Locate the cell with the specified text and output its [x, y] center coordinate. 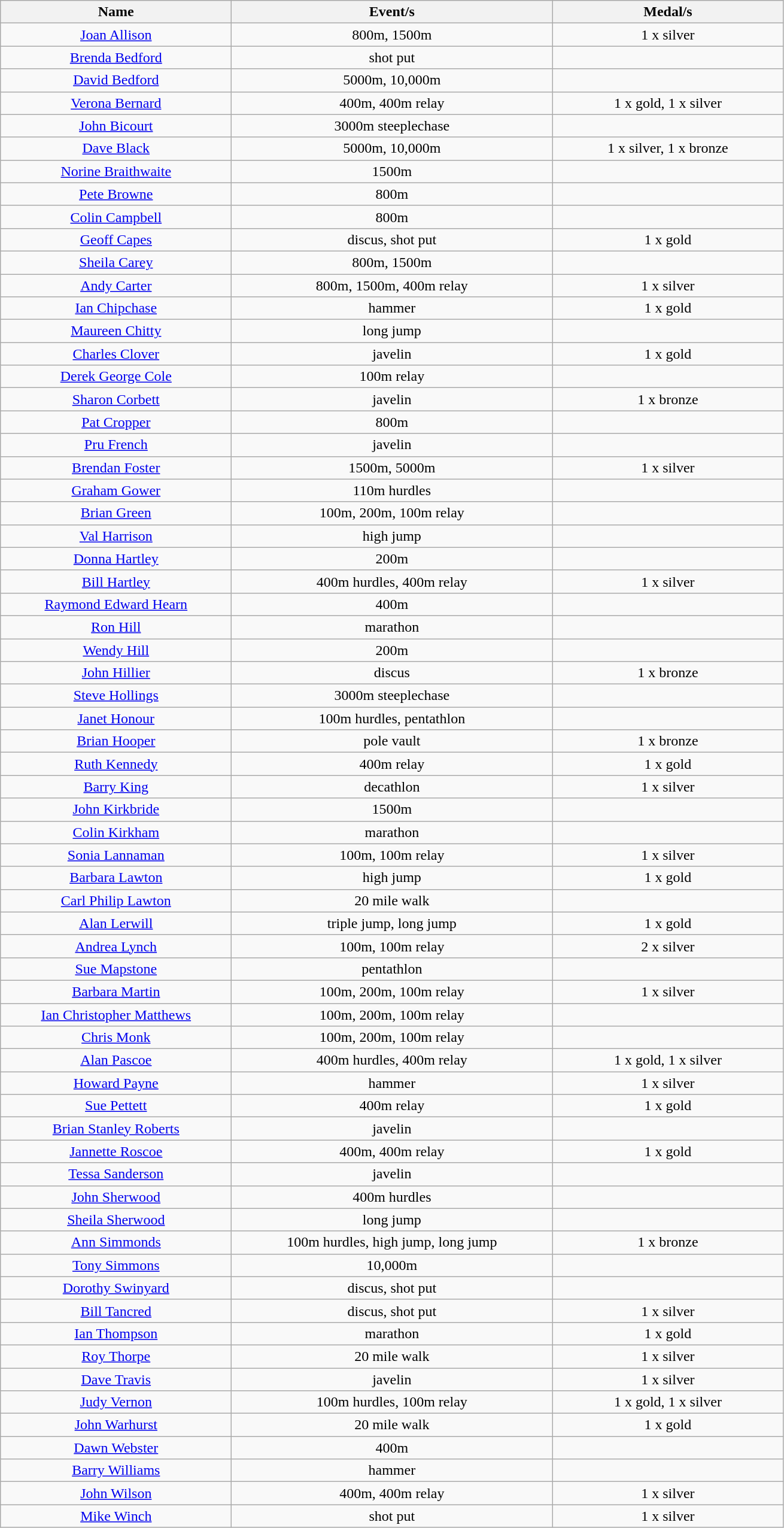
Geoff Capes [116, 239]
Val Harrison [116, 536]
decathlon [392, 787]
Ian Thompson [116, 1333]
Mike Winch [116, 1516]
Tony Simmons [116, 1265]
1500m, 5000m [392, 468]
Graham Gower [116, 490]
Dorothy Swinyard [116, 1288]
Dave Black [116, 148]
Colin Campbell [116, 217]
Barbara Martin [116, 992]
Ruth Kennedy [116, 764]
Jannette Roscoe [116, 1151]
Derek George Cole [116, 377]
400m hurdles [392, 1197]
pentathlon [392, 969]
Barbara Lawton [116, 878]
pole vault [392, 741]
David Bedford [116, 80]
Name [116, 12]
Sue Pettett [116, 1106]
Maureen Chitty [116, 331]
Brian Hooper [116, 741]
100m hurdles, pentathlon [392, 718]
Barry King [116, 787]
Joan Allison [116, 35]
Sheila Sherwood [116, 1220]
Colin Kirkham [116, 832]
Dawn Webster [116, 1448]
Judy Vernon [116, 1402]
Ian Christopher Matthews [116, 1015]
Brenda Bedford [116, 57]
Brian Green [116, 513]
Wendy Hill [116, 650]
Tessa Sanderson [116, 1174]
Alan Pascoe [116, 1060]
Sue Mapstone [116, 969]
Chris Monk [116, 1038]
Howard Payne [116, 1083]
1 x silver, 1 x bronze [668, 148]
Sonia Lannaman [116, 855]
Andy Carter [116, 286]
Sharon Corbett [116, 399]
John Warhurst [116, 1425]
Donna Hartley [116, 559]
Norine Braithwaite [116, 171]
Ron Hill [116, 627]
John Kirkbride [116, 810]
Raymond Edward Hearn [116, 604]
Pat Cropper [116, 422]
John Bicourt [116, 126]
Bill Tancred [116, 1311]
Sheila Carey [116, 262]
Brian Stanley Roberts [116, 1129]
Alan Lerwill [116, 923]
Steve Hollings [116, 696]
Barry Williams [116, 1471]
Andrea Lynch [116, 946]
100m hurdles, high jump, long jump [392, 1242]
John Hillier [116, 673]
Pete Browne [116, 194]
100m hurdles, 100m relay [392, 1402]
Charles Clover [116, 354]
110m hurdles [392, 490]
Brendan Foster [116, 468]
Bill Hartley [116, 581]
Carl Philip Lawton [116, 901]
John Wilson [116, 1493]
100m relay [392, 377]
John Sherwood [116, 1197]
2 x silver [668, 946]
discus [392, 673]
Janet Honour [116, 718]
Dave Travis [116, 1379]
Ann Simmonds [116, 1242]
800m, 1500m, 400m relay [392, 286]
10,000m [392, 1265]
Verona Bernard [116, 103]
Event/s [392, 12]
Roy Thorpe [116, 1356]
Pru French [116, 445]
Ian Chipchase [116, 308]
Medal/s [668, 12]
triple jump, long jump [392, 923]
